Pinpoint the cell where the given text exists, returning its (x, y) midpoint coordinate. 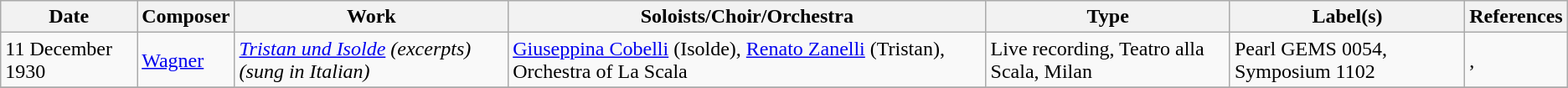
Date (69, 17)
Label(s) (1347, 17)
11 December 1930 (69, 60)
Wagner (186, 60)
Pearl GEMS 0054, Symposium 1102 (1347, 60)
Soloists/Choir/Orchestra (747, 17)
, (1516, 60)
Type (1107, 17)
Work (372, 17)
Giuseppina Cobelli (Isolde), Renato Zanelli (Tristan), Orchestra of La Scala (747, 60)
Tristan und Isolde (excerpts) (sung in Italian) (372, 60)
References (1516, 17)
Composer (186, 17)
Live recording, Teatro alla Scala, Milan (1107, 60)
